Detect which cell encompasses the target text, then output its [x, y] center coordinate. 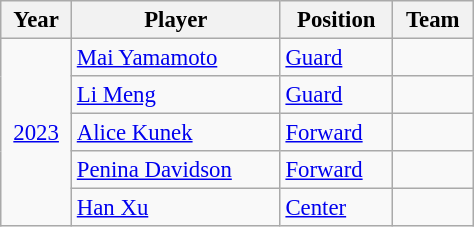
Position [336, 20]
Mai Yamamoto [176, 58]
Year [36, 20]
2023 [36, 133]
Han Xu [176, 208]
Center [336, 208]
Li Meng [176, 95]
Penina Davidson [176, 170]
Alice Kunek [176, 133]
Team [432, 20]
Player [176, 20]
